Capture the cell that displays the provided text and extract its [x, y] central coordinate. 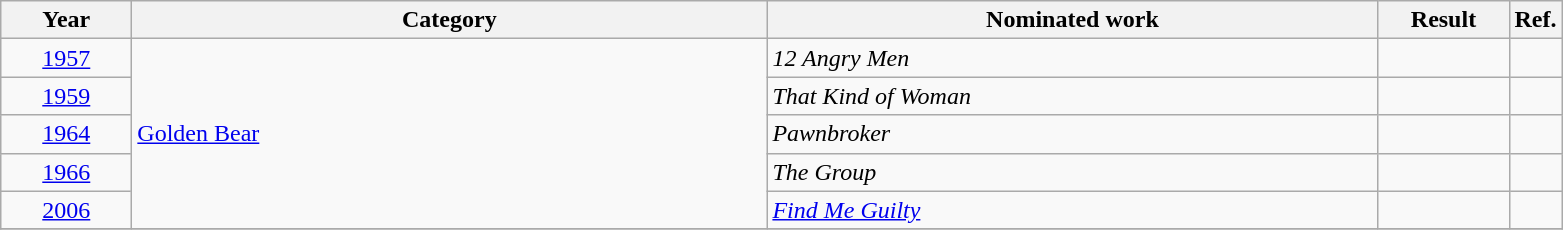
1957 [66, 58]
1964 [66, 134]
Ref. [1536, 20]
That Kind of Woman [1072, 96]
1966 [66, 172]
Golden Bear [450, 134]
Category [450, 20]
12 Angry Men [1072, 58]
Result [1444, 20]
1959 [66, 96]
Year [66, 20]
Nominated work [1072, 20]
2006 [66, 210]
Find Me Guilty [1072, 210]
Pawnbroker [1072, 134]
The Group [1072, 172]
